Output the (x, y) coordinate of the center of the cell containing the given text.  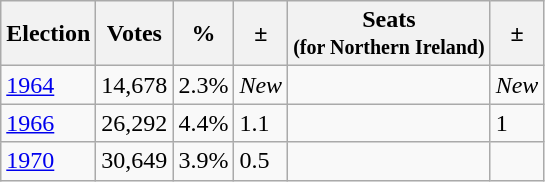
1.1 (261, 123)
Election (48, 34)
% (204, 34)
2.3% (204, 85)
1964 (48, 85)
14,678 (134, 85)
1970 (48, 161)
0.5 (261, 161)
30,649 (134, 161)
1 (517, 123)
Seats(for Northern Ireland) (389, 34)
4.4% (204, 123)
3.9% (204, 161)
26,292 (134, 123)
1966 (48, 123)
Votes (134, 34)
